Determine the (X, Y) coordinate at the center of the cell enclosing the given text.  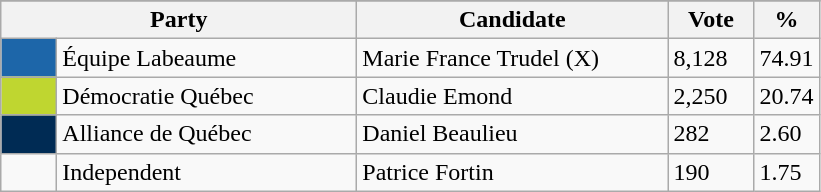
74.91 (786, 58)
282 (711, 134)
20.74 (786, 96)
Équipe Labeaume (207, 58)
2.60 (786, 134)
Claudie Emond (512, 96)
Independent (207, 172)
Party (179, 20)
% (786, 20)
Patrice Fortin (512, 172)
Alliance de Québec (207, 134)
Daniel Beaulieu (512, 134)
Démocratie Québec (207, 96)
8,128 (711, 58)
Marie France Trudel (X) (512, 58)
Vote (711, 20)
2,250 (711, 96)
190 (711, 172)
Candidate (512, 20)
1.75 (786, 172)
